Locate the cell with the specified text and output its [x, y] center coordinate. 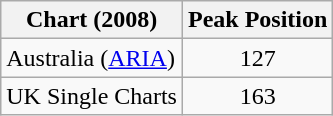
127 [257, 58]
UK Single Charts [92, 96]
Chart (2008) [92, 20]
Australia (ARIA) [92, 58]
163 [257, 96]
Peak Position [257, 20]
